Capture the cell that displays the provided text and extract its [x, y] central coordinate. 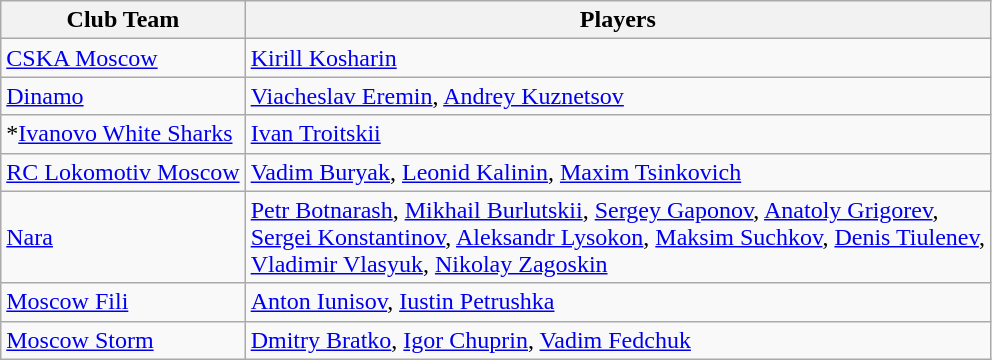
Nara [123, 237]
*Ivanovo White Sharks [123, 134]
Vadim Buryak, Leonid Kalinin, Maxim Tsinkovich [618, 172]
Players [618, 20]
Dinamo [123, 96]
Club Team [123, 20]
Moscow Fili [123, 302]
Kirill Kosharin [618, 58]
CSKA Moscow [123, 58]
Viacheslav Eremin, Andrey Kuznetsov [618, 96]
Dmitry Bratko, Igor Chuprin, Vadim Fedchuk [618, 340]
Moscow Storm [123, 340]
Ivan Troitskii [618, 134]
RC Lokomotiv Moscow [123, 172]
Anton Iunisov, Iustin Petrushka [618, 302]
